Capture the cell that displays the provided text and extract its [x, y] central coordinate. 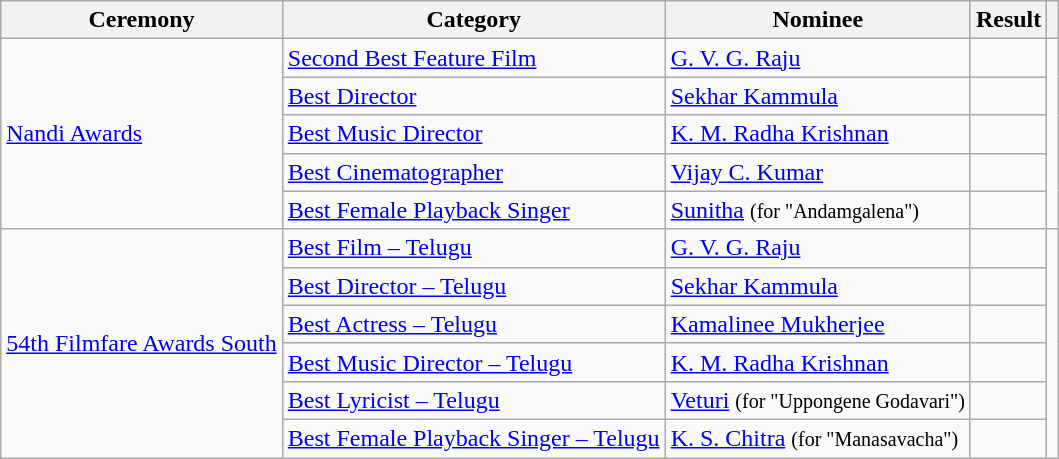
Sunitha (for "Andamgalena") [818, 210]
Nandi Awards [142, 134]
Veturi (for "Uppongene Godavari") [818, 400]
Ceremony [142, 20]
Best Director – Telugu [474, 286]
Best Music Director – Telugu [474, 362]
Best Music Director [474, 134]
Result [1008, 20]
Best Film – Telugu [474, 248]
Nominee [818, 20]
Second Best Feature Film [474, 58]
Vijay C. Kumar [818, 172]
Best Cinematographer [474, 172]
Best Female Playback Singer – Telugu [474, 438]
Best Director [474, 96]
Best Lyricist – Telugu [474, 400]
K. S. Chitra (for "Manasavacha") [818, 438]
Category [474, 20]
Kamalinee Mukherjee [818, 324]
54th Filmfare Awards South [142, 343]
Best Female Playback Singer [474, 210]
Best Actress – Telugu [474, 324]
